Determine the [X, Y] coordinate at the center of the cell enclosing the given text.  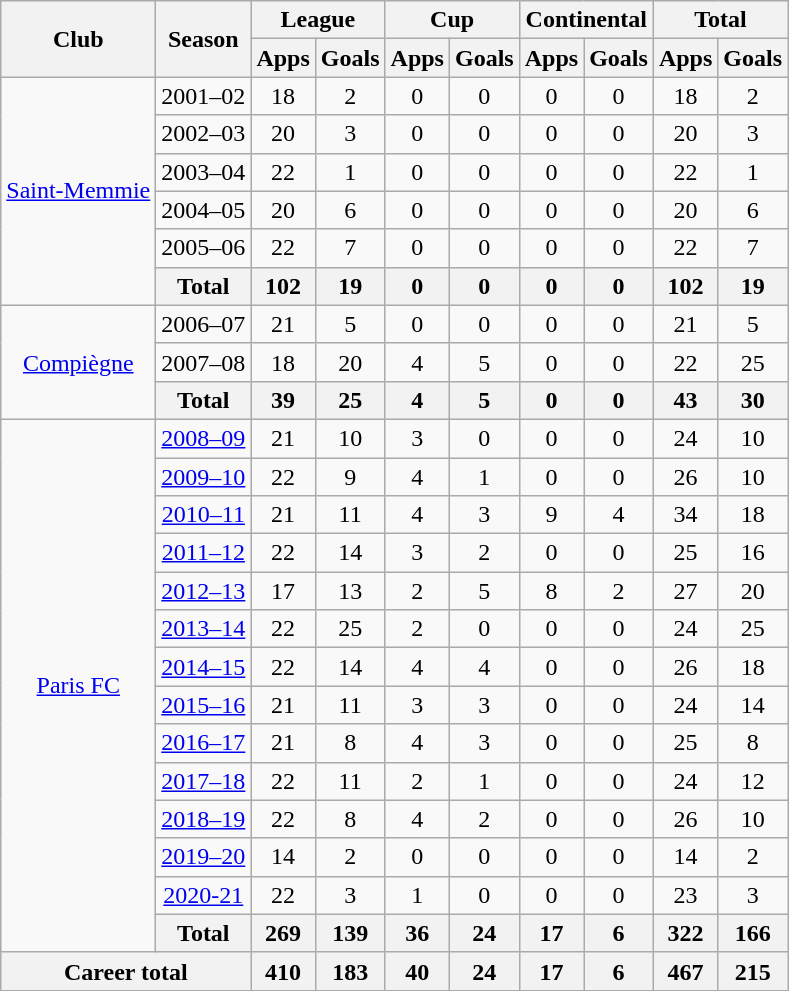
2009–10 [204, 477]
2020-21 [204, 895]
36 [417, 933]
410 [283, 971]
2012–13 [204, 591]
322 [685, 933]
467 [685, 971]
Compiègne [78, 362]
139 [350, 933]
39 [283, 400]
2001–02 [204, 96]
2019–20 [204, 857]
2010–11 [204, 515]
2002–03 [204, 134]
43 [685, 400]
Career total [126, 971]
2003–04 [204, 172]
League [318, 20]
Saint-Memmie [78, 191]
Club [78, 39]
Paris FC [78, 686]
16 [753, 553]
2006–07 [204, 324]
183 [350, 971]
Cup [452, 20]
34 [685, 515]
2014–15 [204, 667]
2004–05 [204, 210]
23 [685, 895]
2008–09 [204, 438]
13 [350, 591]
2018–19 [204, 819]
215 [753, 971]
2017–18 [204, 781]
2013–14 [204, 629]
2007–08 [204, 362]
12 [753, 781]
166 [753, 933]
40 [417, 971]
Continental [586, 20]
269 [283, 933]
2005–06 [204, 248]
2016–17 [204, 743]
2015–16 [204, 705]
2011–12 [204, 553]
Season [204, 39]
30 [753, 400]
27 [685, 591]
